Detect which cell encompasses the target text, then output its [x, y] center coordinate. 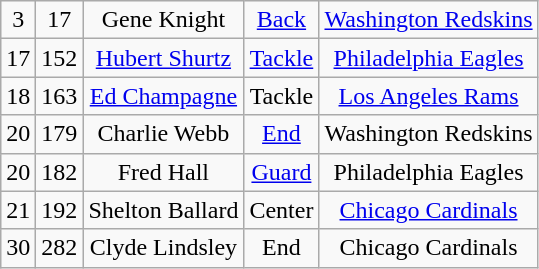
Gene Knight [164, 20]
Center [282, 210]
182 [60, 172]
Shelton Ballard [164, 210]
Charlie Webb [164, 134]
Los Angeles Rams [428, 96]
Fred Hall [164, 172]
152 [60, 58]
Ed Champagne [164, 96]
Clyde Lindsley [164, 248]
21 [18, 210]
192 [60, 210]
3 [18, 20]
30 [18, 248]
Hubert Shurtz [164, 58]
282 [60, 248]
163 [60, 96]
18 [18, 96]
Guard [282, 172]
179 [60, 134]
Back [282, 20]
